Determine the (x, y) coordinate at the center of the cell enclosing the given text.  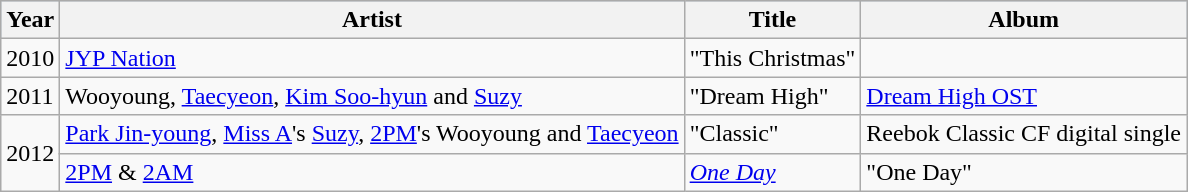
Wooyoung, Taecyeon, Kim Soo-hyun and Suzy (372, 96)
Reebok Classic CF digital single (1024, 134)
"Dream High" (772, 96)
"One Day" (1024, 172)
Artist (372, 20)
"This Christmas" (772, 58)
One Day (772, 172)
Album (1024, 20)
Year (30, 20)
2010 (30, 58)
"Classic" (772, 134)
2012 (30, 153)
2PM & 2AM (372, 172)
Dream High OST (1024, 96)
Park Jin-young, Miss A's Suzy, 2PM's Wooyoung and Taecyeon (372, 134)
Title (772, 20)
JYP Nation (372, 58)
2011 (30, 96)
